Determine the (X, Y) coordinate at the center of the cell enclosing the given text.  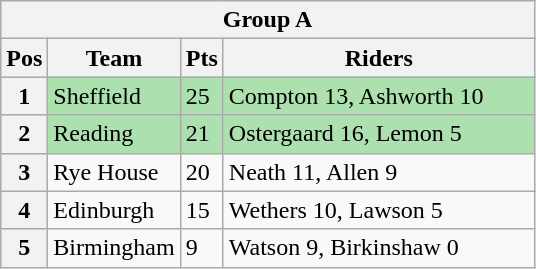
Watson 9, Birkinshaw 0 (378, 248)
Pos (24, 58)
15 (202, 210)
3 (24, 172)
25 (202, 96)
Ostergaard 16, Lemon 5 (378, 134)
4 (24, 210)
Neath 11, Allen 9 (378, 172)
20 (202, 172)
1 (24, 96)
Rye House (114, 172)
Riders (378, 58)
Sheffield (114, 96)
Group A (268, 20)
2 (24, 134)
Compton 13, Ashworth 10 (378, 96)
Edinburgh (114, 210)
Pts (202, 58)
Reading (114, 134)
Team (114, 58)
21 (202, 134)
5 (24, 248)
9 (202, 248)
Wethers 10, Lawson 5 (378, 210)
Birmingham (114, 248)
